Return [x, y] of the center of cell containing provided text 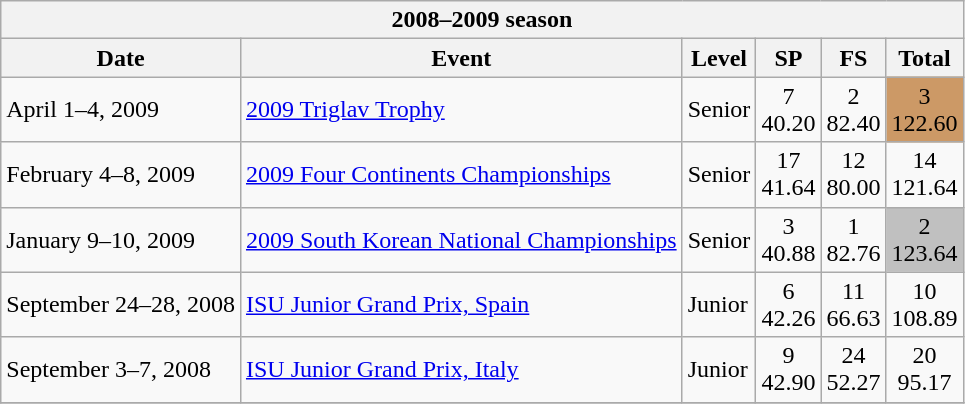
10 108.89 [924, 304]
September 3–7, 2008 [121, 370]
6 42.26 [788, 304]
9 42.90 [788, 370]
SP [788, 58]
January 9–10, 2009 [121, 240]
12 80.00 [854, 174]
2009 Triglav Trophy [461, 110]
20 95.17 [924, 370]
2 123.64 [924, 240]
2009 South Korean National Championships [461, 240]
2008–2009 season [482, 20]
Date [121, 58]
3 40.88 [788, 240]
14 121.64 [924, 174]
FS [854, 58]
September 24–28, 2008 [121, 304]
Event [461, 58]
3 122.60 [924, 110]
1 82.76 [854, 240]
2 82.40 [854, 110]
11 66.63 [854, 304]
February 4–8, 2009 [121, 174]
7 40.20 [788, 110]
Level [719, 58]
April 1–4, 2009 [121, 110]
17 41.64 [788, 174]
ISU Junior Grand Prix, Italy [461, 370]
2009 Four Continents Championships [461, 174]
24 52.27 [854, 370]
ISU Junior Grand Prix, Spain [461, 304]
Total [924, 58]
